Return the (x, y) coordinate for the center point of the cell that contains the specified text.  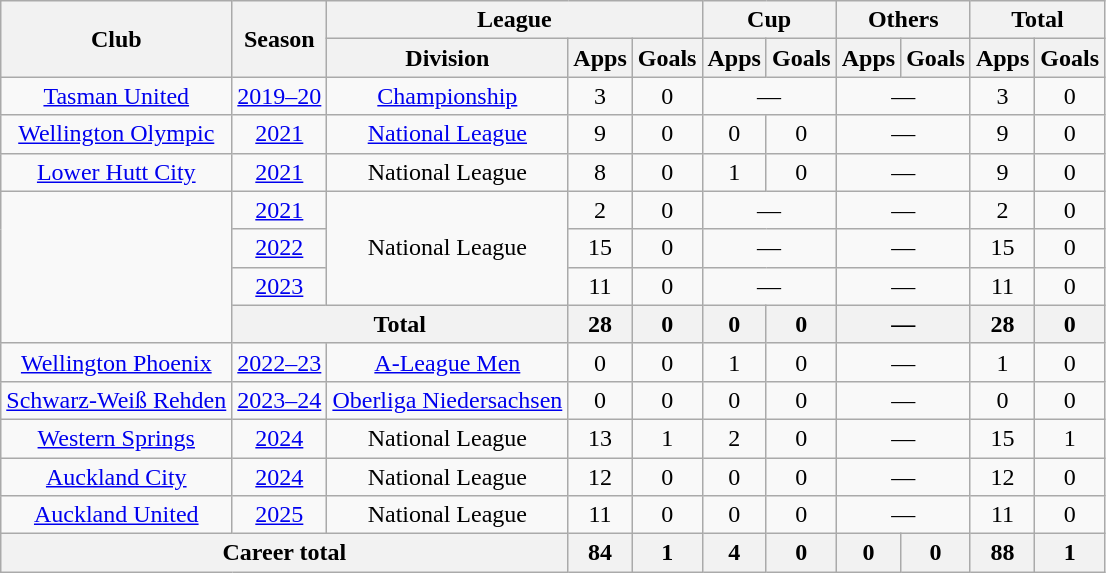
2023–24 (280, 400)
2022 (280, 248)
Others (903, 20)
League (514, 20)
88 (1002, 553)
2023 (280, 286)
4 (734, 553)
Division (448, 58)
Season (280, 39)
Schwarz-Weiß Rehden (116, 400)
Wellington Phoenix (116, 362)
Club (116, 39)
2019–20 (280, 96)
Tasman United (116, 96)
Oberliga Niedersachsen (448, 400)
Western Springs (116, 438)
A-League Men (448, 362)
Cup (769, 20)
8 (600, 172)
Championship (448, 96)
13 (600, 438)
2025 (280, 515)
Career total (284, 553)
84 (600, 553)
Lower Hutt City (116, 172)
Auckland United (116, 515)
Wellington Olympic (116, 134)
2022–23 (280, 362)
Auckland City (116, 477)
